For the text-containing cell, return its midpoint in (X, Y) coordinate format. 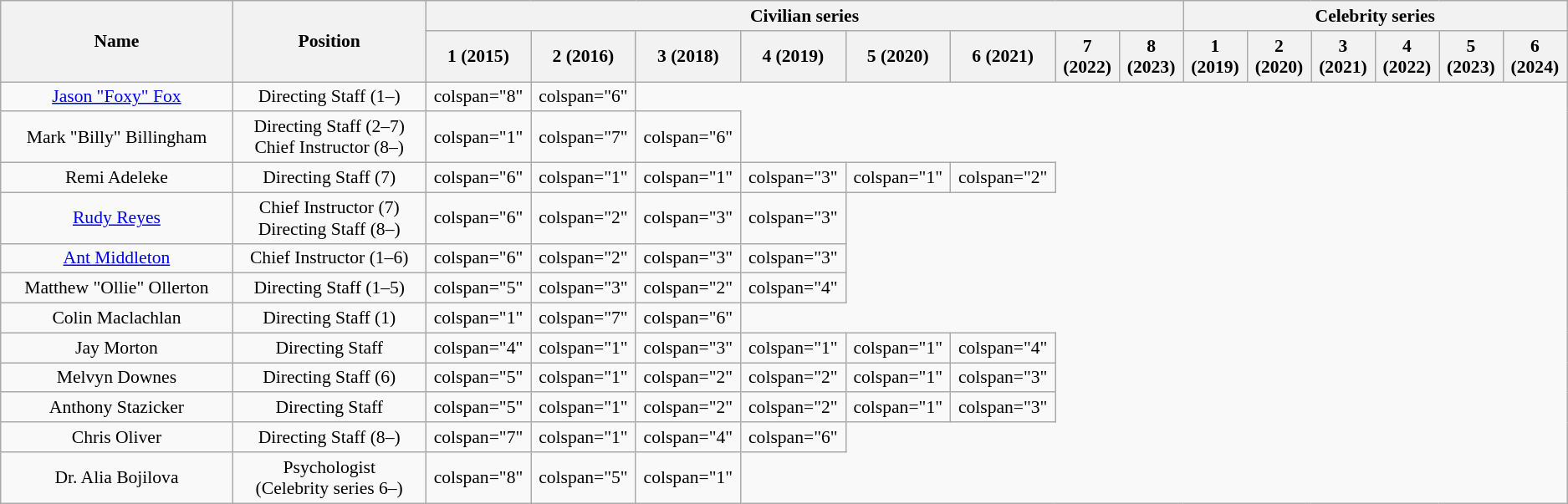
Directing Staff (2–7)Chief Instructor (8–) (329, 137)
Ant Middleton (117, 258)
Rudy Reyes (117, 217)
Matthew "Ollie" Ollerton (117, 288)
1 (2015) (478, 57)
Jay Morton (117, 348)
Celebrity series (1375, 16)
7 (2022) (1087, 57)
Psychologist(Celebrity series 6–) (329, 478)
1 (2019) (1215, 57)
Jason "Foxy" Fox (117, 97)
2 (2020) (1279, 57)
6 (2021) (1002, 57)
2 (2016) (584, 57)
3 (2018) (687, 57)
Mark "Billy" Billingham (117, 137)
6 (2024) (1535, 57)
Directing Staff (1–5) (329, 288)
Directing Staff (8–) (329, 437)
Directing Staff (1) (329, 318)
Chief Instructor (7) Directing Staff (8–) (329, 217)
Civilian series (804, 16)
Colin Maclachlan (117, 318)
8 (2023) (1151, 57)
Melvyn Downes (117, 378)
Name (117, 42)
5 (2023) (1471, 57)
Anthony Stazicker (117, 408)
3 (2021) (1343, 57)
Chief Instructor (1–6) (329, 258)
Remi Adeleke (117, 178)
4 (2019) (793, 57)
Directing Staff (1–) (329, 97)
5 (2020) (898, 57)
Directing Staff (7) (329, 178)
4 (2022) (1407, 57)
Dr. Alia Bojilova (117, 478)
Position (329, 42)
Directing Staff (6) (329, 378)
Chris Oliver (117, 437)
